Search for the cell housing the specified text and yield its [x, y] center coordinate. 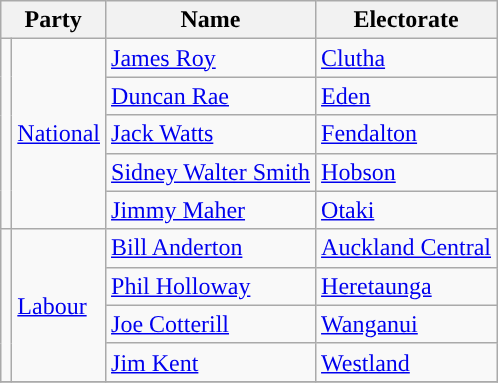
Otaki [406, 210]
Clutha [406, 58]
Auckland Central [406, 248]
Eden [406, 96]
Electorate [406, 20]
Name [211, 20]
Heretaunga [406, 286]
Joe Cotterill [211, 324]
Jimmy Maher [211, 210]
Hobson [406, 172]
Sidney Walter Smith [211, 172]
Jim Kent [211, 362]
Wanganui [406, 324]
Fendalton [406, 134]
Jack Watts [211, 134]
James Roy [211, 58]
Duncan Rae [211, 96]
Westland [406, 362]
Bill Anderton [211, 248]
National [59, 134]
Phil Holloway [211, 286]
Party [54, 20]
Labour [59, 305]
